Pinpoint the cell where the given text exists, returning its (X, Y) midpoint coordinate. 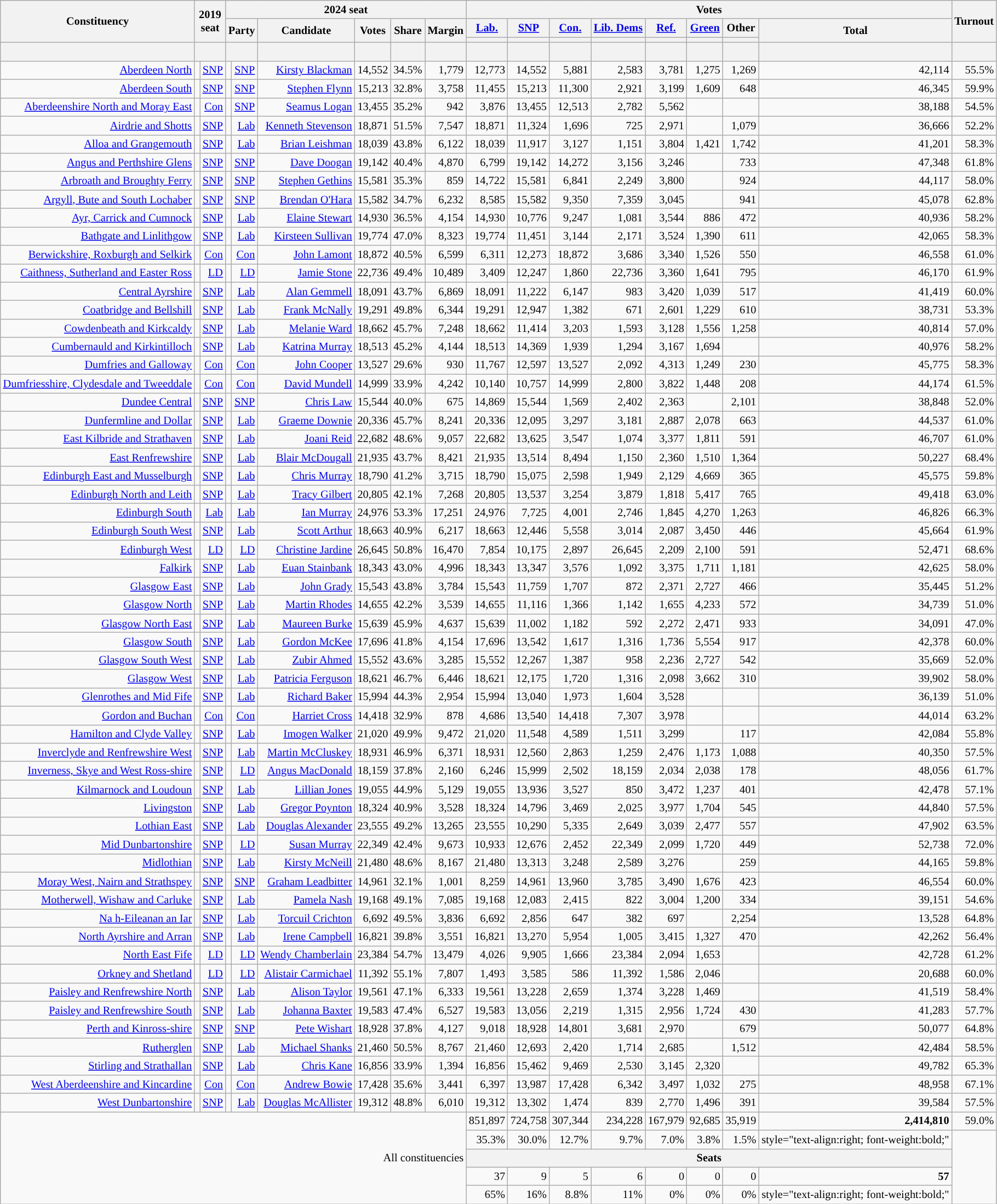
12,446 (529, 531)
55.5% (974, 70)
13,479 (446, 955)
46.9% (408, 752)
44,537 (855, 420)
671 (618, 309)
2,770 (666, 1103)
470 (741, 937)
Ayr, Carrick and Cumnock (98, 217)
3,686 (618, 255)
Glasgow North East (98, 623)
34,091 (855, 623)
Glasgow South West (98, 660)
675 (446, 402)
1,604 (618, 697)
334 (741, 900)
East Kilbride and Strathaven (98, 439)
45,664 (855, 531)
12,273 (529, 255)
1,081 (618, 217)
40,350 (855, 752)
3,144 (570, 236)
3,181 (618, 420)
John Grady (306, 586)
13,528 (855, 918)
2,659 (570, 992)
Seats (709, 1158)
45,575 (855, 475)
40,814 (855, 328)
49.5% (408, 918)
1,275 (705, 70)
1,387 (570, 660)
9.7% (618, 1139)
550 (741, 255)
2,598 (570, 475)
12,175 (529, 679)
2,477 (705, 826)
9,472 (446, 734)
930 (446, 365)
Tracy Gilbert (306, 494)
14,796 (529, 807)
2,046 (705, 973)
14,272 (570, 162)
42,484 (855, 1047)
David Mundell (306, 383)
1,374 (618, 992)
13,625 (529, 439)
44.3% (408, 697)
2,101 (741, 402)
41.8% (408, 641)
4,686 (487, 715)
3,299 (666, 734)
7,268 (446, 494)
11,300 (570, 89)
1,269 (741, 70)
1,390 (705, 236)
2,360 (666, 457)
586 (570, 973)
Kilmarnock and Loudoun (98, 789)
941 (741, 199)
39,902 (855, 679)
41,419 (855, 291)
5,129 (446, 789)
12,095 (529, 420)
1,949 (618, 475)
41,201 (855, 144)
49.1% (408, 900)
44,165 (855, 863)
Martin Rhodes (306, 605)
14,369 (529, 347)
Blair McDougall (306, 457)
46,345 (855, 89)
Brendan O'Hara (306, 199)
9,057 (446, 439)
Alistair Carmichael (306, 973)
3,527 (570, 789)
733 (741, 162)
3,469 (570, 807)
4,026 (487, 955)
449 (741, 845)
3,576 (570, 568)
44,840 (855, 807)
6,869 (446, 291)
39,584 (855, 1103)
3,441 (446, 1084)
3,544 (666, 217)
Ref. (666, 28)
3,360 (666, 273)
3,127 (570, 144)
Alison Taylor (306, 992)
37 (487, 1176)
John Lamont (306, 255)
2,800 (618, 383)
6,246 (487, 771)
72.0% (974, 845)
2,209 (666, 549)
Perth and Kinross-shire (98, 1029)
13,960 (570, 881)
57.1% (974, 789)
167,979 (666, 1121)
2,452 (570, 845)
6,599 (446, 255)
1,249 (705, 365)
Harriet Cross (306, 715)
52,738 (855, 845)
Richard Baker (306, 697)
1,001 (446, 881)
8,421 (446, 457)
557 (741, 826)
983 (618, 291)
5 (570, 1176)
9,350 (570, 199)
North Ayrshire and Arran (98, 937)
39.8% (408, 937)
13,542 (529, 641)
15,075 (529, 475)
15,999 (529, 771)
2,038 (705, 771)
Moray West, Nairn and Strathspey (98, 881)
1,586 (666, 973)
3,539 (446, 605)
1,259 (618, 752)
6,841 (570, 181)
3,785 (618, 881)
1,088 (741, 752)
48,056 (855, 771)
50.5% (408, 1047)
208 (741, 383)
3,014 (618, 531)
859 (446, 181)
3.8% (705, 1139)
3,681 (618, 1029)
663 (741, 420)
942 (446, 107)
1,510 (705, 457)
Chris Kane (306, 1065)
10,140 (487, 383)
9,905 (529, 955)
50.8% (408, 549)
47.4% (408, 1010)
54.6% (974, 900)
Candidate (306, 31)
36,139 (855, 697)
Share (408, 31)
822 (618, 900)
697 (666, 918)
46,826 (855, 513)
1,694 (705, 347)
310 (741, 679)
1,526 (705, 255)
65% (487, 1195)
42.2% (408, 605)
45,078 (855, 199)
1,258 (741, 328)
1,724 (705, 1010)
42,065 (855, 236)
3,524 (666, 236)
611 (741, 236)
724,758 (529, 1121)
40,976 (855, 347)
679 (741, 1029)
3,547 (570, 439)
6,232 (446, 199)
2,099 (666, 845)
Margin (446, 31)
9 (529, 1176)
2,129 (666, 475)
3,167 (666, 347)
Chris Murray (306, 475)
Glasgow West (98, 679)
Other (741, 28)
2,219 (570, 1010)
54.5% (974, 107)
Dunfermline and Dollar (98, 420)
6,446 (446, 679)
430 (741, 1010)
Edinburgh South West (98, 531)
59.9% (974, 89)
Airdrie and Shotts (98, 125)
44,174 (855, 383)
66.3% (974, 513)
Aberdeenshire North and Moray East (98, 107)
7,248 (446, 328)
North East Fife (98, 955)
46,707 (855, 439)
42.1% (408, 494)
Kenneth Stevenson (306, 125)
Brian Leishman (306, 144)
3,297 (570, 420)
11% (618, 1195)
6,010 (446, 1103)
13,347 (529, 568)
1,079 (741, 125)
42,084 (855, 734)
Douglas McAllister (306, 1103)
57 (855, 1176)
592 (618, 623)
3,662 (705, 679)
7,854 (487, 549)
John Cooper (306, 365)
51.2% (974, 586)
647 (570, 918)
3,978 (666, 715)
11,917 (529, 144)
Scott Arthur (306, 531)
2,100 (705, 549)
11,002 (529, 623)
3,254 (570, 494)
2,034 (666, 771)
2,956 (666, 1010)
1,493 (487, 973)
382 (618, 918)
446 (741, 531)
12,597 (529, 365)
1,696 (570, 125)
42,378 (855, 641)
Inverness, Skye and West Ross-shire (98, 771)
Coatbridge and Bellshill (98, 309)
1,939 (570, 347)
49.4% (408, 273)
9,673 (446, 845)
35.2% (408, 107)
55.1% (408, 973)
49,418 (855, 494)
Dumfriesshire, Clydesdale and Tweeddale (98, 383)
850 (618, 789)
10,757 (529, 383)
5,417 (705, 494)
2,402 (618, 402)
Graham Leadbitter (306, 881)
Melanie Ward (306, 328)
1,655 (666, 605)
1,593 (618, 328)
4,001 (570, 513)
1,511 (618, 734)
58.5% (974, 1047)
9,018 (487, 1029)
11,451 (529, 236)
13,313 (529, 863)
Constituency (98, 21)
12,267 (529, 660)
Cowdenbeath and Kirkcaldy (98, 328)
1,779 (446, 70)
Cumbernauld and Kirkintilloch (98, 347)
3,497 (666, 1084)
6,311 (487, 255)
2,685 (666, 1047)
6,147 (570, 291)
1,005 (618, 937)
1,421 (705, 144)
34.7% (408, 199)
1,229 (705, 309)
Kirsteen Sullivan (306, 236)
6,122 (446, 144)
5,335 (570, 826)
6,527 (446, 1010)
35,919 (741, 1121)
Gregor Poynton (306, 807)
401 (741, 789)
11,455 (487, 89)
Katrina Murray (306, 347)
872 (618, 586)
Euan Stainbank (306, 568)
2,897 (570, 549)
8.8% (570, 1195)
2,092 (618, 365)
49.8% (408, 309)
Douglas Alexander (306, 826)
1,366 (570, 605)
14,869 (487, 402)
2,970 (666, 1029)
851,897 (487, 1121)
50,227 (855, 457)
3,472 (666, 789)
1,151 (618, 144)
Angus MacDonald (306, 771)
12,676 (529, 845)
38,848 (855, 402)
1,811 (705, 439)
Glenrothes and Mid Fife (98, 697)
3,800 (666, 181)
1,676 (705, 881)
2,954 (446, 697)
2,272 (666, 623)
7,359 (618, 199)
West Aberdeenshire and Kincardine (98, 1084)
3,836 (446, 918)
47,348 (855, 162)
59.0% (974, 1121)
32.1% (408, 881)
30.0% (529, 1139)
3,285 (446, 660)
3,420 (666, 291)
Argyll, Bute and South Lochaber (98, 199)
Motherwell, Wishaw and Carluke (98, 900)
365 (741, 475)
2,160 (446, 771)
2019 seat (210, 21)
6 (618, 1176)
1,609 (705, 89)
3,203 (570, 328)
Gordon and Buchan (98, 715)
610 (741, 309)
36,666 (855, 125)
61.2% (974, 955)
6,344 (446, 309)
1,200 (705, 900)
1,263 (741, 513)
1,653 (705, 955)
10,175 (529, 549)
2,782 (618, 107)
2,471 (705, 623)
Livingston (98, 807)
12,560 (529, 752)
Turnout (974, 21)
1,327 (705, 937)
1,641 (705, 273)
8,767 (446, 1047)
Lab. (487, 28)
Kirsty McNeill (306, 863)
7,807 (446, 973)
20,688 (855, 973)
55.8% (974, 734)
2024 seat (346, 9)
56.4% (974, 937)
9,469 (570, 1065)
1,556 (705, 328)
Dumfries and Galloway (98, 365)
3,758 (446, 89)
12,513 (570, 107)
Pete Wishart (306, 1029)
3,585 (529, 973)
6,342 (618, 1084)
2,887 (666, 420)
Jamie Stone (306, 273)
40.0% (408, 402)
Maureen Burke (306, 623)
1,736 (666, 641)
2,863 (570, 752)
Aberdeen South (98, 89)
466 (741, 586)
34,739 (855, 605)
13,270 (529, 937)
7,085 (446, 900)
12,773 (487, 70)
3,199 (666, 89)
4,870 (446, 162)
44.9% (408, 789)
6,217 (446, 531)
Martin McCluskey (306, 752)
3,039 (666, 826)
11,767 (487, 365)
Kirsty Blackman (306, 70)
2,249 (618, 181)
Paisley and Renfrewshire North (98, 992)
3,781 (666, 70)
Imogen Walker (306, 734)
Irene Campbell (306, 937)
259 (741, 863)
Hamilton and Clyde Valley (98, 734)
12.7% (570, 1139)
Midlothian (98, 863)
3,145 (666, 1065)
1,032 (705, 1084)
917 (741, 641)
42,625 (855, 568)
1,742 (741, 144)
46,554 (855, 881)
5,881 (570, 70)
3,340 (666, 255)
5,558 (570, 531)
12,083 (529, 900)
3,377 (666, 439)
4,270 (705, 513)
4,637 (446, 623)
3,715 (446, 475)
3,045 (666, 199)
391 (741, 1103)
2,371 (666, 586)
886 (705, 217)
49,782 (855, 1065)
3,804 (666, 144)
8,167 (446, 863)
East Renfrewshire (98, 457)
6,371 (446, 752)
2,320 (705, 1065)
12,247 (529, 273)
7,547 (446, 125)
10,776 (529, 217)
3,450 (705, 531)
46,558 (855, 255)
2,171 (618, 236)
11,222 (529, 291)
Dave Doogan (306, 162)
2,414,810 (855, 1121)
Glasgow East (98, 586)
68.4% (974, 457)
2,583 (618, 70)
1,182 (570, 623)
2,856 (529, 918)
7,725 (529, 513)
275 (741, 1084)
40.4% (408, 162)
Chris Law (306, 402)
3,415 (666, 937)
43.0% (408, 568)
542 (741, 660)
7.0% (666, 1139)
3,876 (487, 107)
1,394 (446, 1065)
2,589 (618, 863)
8,259 (487, 881)
Joani Reid (306, 439)
58.4% (974, 992)
472 (741, 217)
36.5% (408, 217)
2,094 (666, 955)
35.6% (408, 1084)
Lib. Dems (618, 28)
8,494 (570, 457)
Alan Gemmell (306, 291)
2,921 (618, 89)
13,302 (529, 1103)
8,585 (487, 199)
230 (741, 365)
1,039 (705, 291)
12,947 (529, 309)
38,731 (855, 309)
1,469 (705, 992)
Wendy Chamberlain (306, 955)
9,247 (570, 217)
7,307 (618, 715)
15,462 (529, 1065)
2,098 (666, 679)
1,714 (618, 1047)
Christine Jardine (306, 549)
3,879 (618, 494)
43.6% (408, 660)
1,382 (570, 309)
765 (741, 494)
Stirling and Strathallan (98, 1065)
13,056 (529, 1010)
44,014 (855, 715)
68.6% (974, 549)
4,144 (446, 347)
16,470 (446, 549)
5,554 (705, 641)
46,170 (855, 273)
13,987 (529, 1084)
39,151 (855, 900)
1,474 (570, 1103)
4,313 (666, 365)
234,228 (618, 1121)
61.8% (974, 162)
1,711 (705, 568)
3,977 (666, 807)
48,958 (855, 1084)
1,173 (705, 752)
178 (741, 771)
3,276 (666, 863)
3,784 (446, 586)
13,514 (529, 457)
8,323 (446, 236)
4,233 (705, 605)
12,693 (529, 1047)
Paisley and Renfrewshire South (98, 1010)
1,294 (618, 347)
Graeme Downie (306, 420)
54.7% (408, 955)
11,324 (529, 125)
13,537 (529, 494)
3,248 (570, 863)
423 (741, 881)
1,569 (570, 402)
Bathgate and Linlithgow (98, 236)
35,669 (855, 660)
6,333 (446, 992)
Pamela Nash (306, 900)
Green (705, 28)
Lillian Jones (306, 789)
3,375 (666, 568)
3,822 (666, 383)
725 (618, 125)
2,363 (666, 402)
1,315 (618, 1010)
13,228 (529, 992)
Central Ayrshire (98, 291)
44,117 (855, 181)
Dundee Central (98, 402)
545 (741, 807)
Glasgow South (98, 641)
57.7% (974, 1010)
10,933 (487, 845)
11,548 (529, 734)
32.9% (408, 715)
Falkirk (98, 568)
Caithness, Sutherland and Easter Ross (98, 273)
1,142 (618, 605)
Edinburgh North and Leith (98, 494)
3,004 (666, 900)
32.8% (408, 89)
933 (741, 623)
41.2% (408, 475)
16% (529, 1195)
42,728 (855, 955)
13,040 (529, 697)
13,265 (446, 826)
4,589 (570, 734)
1,237 (705, 789)
1,860 (570, 273)
2,649 (618, 826)
Torcuil Crichton (306, 918)
45,775 (855, 365)
924 (741, 181)
Party (242, 31)
648 (741, 89)
4,242 (446, 383)
Lothian East (98, 826)
49.2% (408, 826)
4,996 (446, 568)
Susan Murray (306, 845)
13,540 (529, 715)
41,283 (855, 1010)
1,092 (618, 568)
1,973 (570, 697)
8,241 (446, 420)
3,490 (666, 881)
1,364 (741, 457)
62.8% (974, 199)
2,971 (666, 125)
All constituencies (233, 1157)
Seamus Logan (306, 107)
11,759 (529, 586)
Ian Murray (306, 513)
10,290 (529, 826)
2,530 (618, 1065)
Total (855, 31)
1,150 (618, 457)
42,262 (855, 937)
West Dunbartonshire (98, 1103)
49.9% (408, 734)
63.0% (974, 494)
2,476 (666, 752)
14,722 (487, 181)
1,704 (705, 807)
Patricia Ferguson (306, 679)
3,228 (666, 992)
Gordon McKee (306, 641)
92,685 (705, 1121)
51.5% (408, 125)
958 (618, 660)
63.5% (974, 826)
839 (618, 1103)
Stephen Flynn (306, 89)
Edinburgh East and Musselburgh (98, 475)
878 (446, 715)
29.6% (408, 365)
61.7% (974, 771)
61.5% (974, 383)
1,845 (666, 513)
47,902 (855, 826)
2,254 (741, 918)
2,025 (618, 807)
63.2% (974, 715)
1,707 (570, 586)
45.9% (408, 623)
46.7% (408, 679)
48.8% (408, 1103)
35,445 (855, 586)
Mid Dunbartonshire (98, 845)
795 (741, 273)
10,489 (446, 273)
65.3% (974, 1065)
5,562 (666, 107)
2,746 (618, 513)
11,414 (529, 328)
2,236 (666, 660)
Con. (570, 28)
40.5% (408, 255)
Frank McNally (306, 309)
Rutherglen (98, 1047)
Arbroath and Broughty Ferry (98, 181)
Na h-Eileanan an Iar (98, 918)
1,512 (741, 1047)
45.2% (408, 347)
572 (741, 605)
42,114 (855, 70)
42.4% (408, 845)
517 (741, 291)
52.2% (974, 125)
3,156 (618, 162)
2,420 (570, 1047)
4,669 (705, 475)
Andrew Bowie (306, 1084)
52,471 (855, 549)
11,116 (529, 605)
Aberdeen North (98, 70)
Johanna Baxter (306, 1010)
6,799 (487, 162)
57.0% (974, 328)
307,344 (570, 1121)
Alloa and Grangemouth (98, 144)
2,601 (666, 309)
41,519 (855, 992)
17,251 (446, 513)
67.1% (974, 1084)
2,078 (705, 420)
3,128 (666, 328)
1,617 (570, 641)
4,127 (446, 1029)
50,077 (855, 1029)
1,448 (705, 383)
Michael Shanks (306, 1047)
1.5% (741, 1139)
117 (741, 734)
42,478 (855, 789)
3,246 (666, 162)
Inverclyde and Renfrewshire West (98, 752)
14,801 (570, 1029)
1,181 (741, 568)
6,397 (487, 1084)
Berwickshire, Roxburgh and Selkirk (98, 255)
Edinburgh West (98, 549)
38,188 (855, 107)
Orkney and Shetland (98, 973)
1,666 (570, 955)
Zubir Ahmed (306, 660)
1,074 (618, 439)
2,502 (570, 771)
2,087 (666, 531)
1,818 (666, 494)
3,409 (487, 273)
40,936 (855, 217)
1,496 (705, 1103)
2,415 (570, 900)
Glasgow North (98, 605)
13,936 (529, 789)
3,551 (446, 937)
5,954 (570, 937)
Stephen Gethins (306, 181)
47.1% (408, 992)
Angus and Perthshire Glens (98, 162)
Elaine Stewart (306, 217)
Edinburgh South (98, 513)
34.5% (408, 70)
